Capture the cell that displays the provided text and extract its (X, Y) central coordinate. 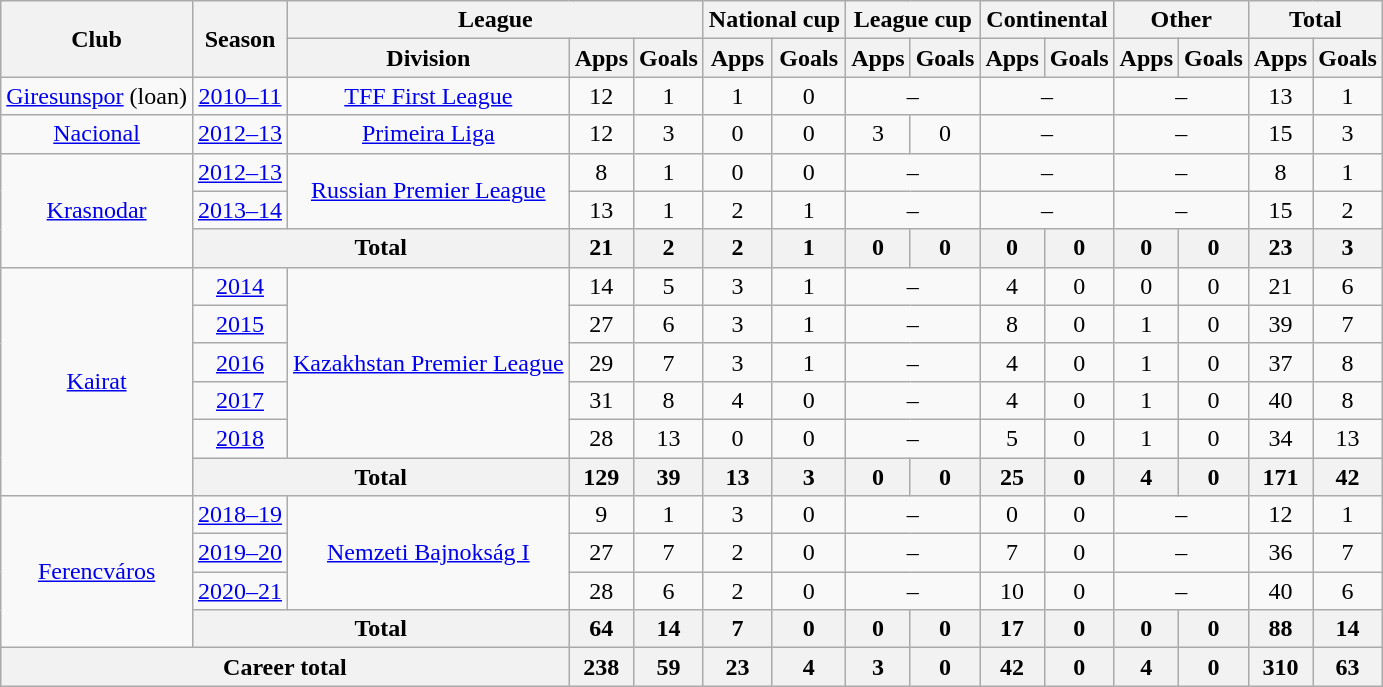
59 (669, 667)
Primeira Liga (429, 134)
310 (1280, 667)
129 (601, 477)
Club (97, 39)
2015 (240, 324)
Career total (285, 667)
League cup (913, 20)
64 (601, 629)
Kairat (97, 381)
2017 (240, 400)
2020–21 (240, 591)
171 (1280, 477)
National cup (774, 20)
Division (429, 58)
2016 (240, 362)
Other (1181, 20)
Nemzeti Bajnokság I (429, 553)
Giresunspor (loan) (97, 96)
2019–20 (240, 553)
37 (1280, 362)
36 (1280, 553)
2014 (240, 286)
238 (601, 667)
Kazakhstan Premier League (429, 362)
25 (1012, 477)
Krasnodar (97, 210)
31 (601, 400)
2010–11 (240, 96)
63 (1348, 667)
34 (1280, 438)
Continental (1047, 20)
10 (1012, 591)
2018–19 (240, 515)
League (496, 20)
2013–14 (240, 210)
88 (1280, 629)
Ferencváros (97, 572)
9 (601, 515)
17 (1012, 629)
Nacional (97, 134)
Russian Premier League (429, 191)
TFF First League (429, 96)
2018 (240, 438)
Season (240, 39)
29 (601, 362)
